Capture the cell that displays the provided text and extract its (x, y) central coordinate. 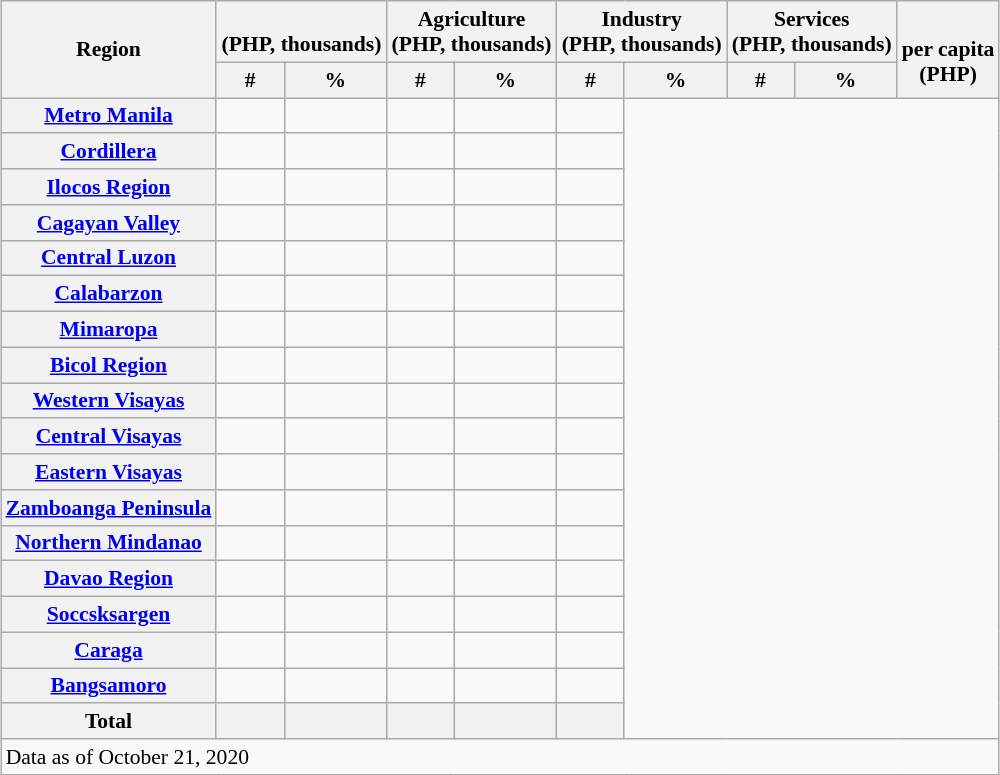
Agriculture(PHP, thousands) (472, 32)
Ilocos Region (109, 187)
Caraga (109, 650)
Calabarzon (109, 294)
Cagayan Valley (109, 222)
Metro Manila (109, 116)
Eastern Visayas (109, 472)
(PHP, thousands) (301, 32)
Data as of October 21, 2020 (500, 757)
Mimaropa (109, 329)
Bicol Region (109, 365)
Northern Mindanao (109, 543)
Services(PHP, thousands) (812, 32)
per capita(PHP) (948, 50)
Region (109, 50)
Central Visayas (109, 436)
Zamboanga Peninsula (109, 507)
Central Luzon (109, 258)
Industry(PHP, thousands) (642, 32)
Total (109, 721)
Western Visayas (109, 400)
Davao Region (109, 579)
Soccsksargen (109, 614)
Bangsamoro (109, 686)
Cordillera (109, 151)
